Extract the (x, y) coordinate from the center of the cell holding the provided text.  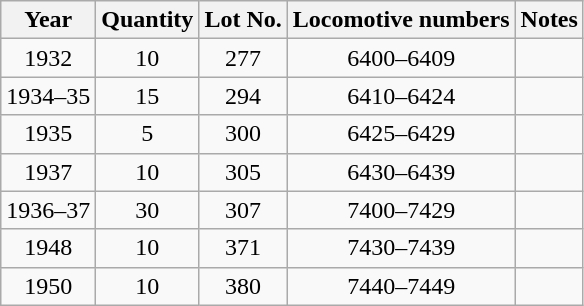
1950 (48, 286)
6400–6409 (401, 58)
307 (243, 210)
6410–6424 (401, 96)
7430–7439 (401, 248)
Year (48, 20)
305 (243, 172)
1936–37 (48, 210)
380 (243, 286)
1935 (48, 134)
6430–6439 (401, 172)
371 (243, 248)
1948 (48, 248)
7400–7429 (401, 210)
7440–7449 (401, 286)
Quantity (148, 20)
15 (148, 96)
1937 (48, 172)
5 (148, 134)
1932 (48, 58)
30 (148, 210)
294 (243, 96)
6425–6429 (401, 134)
Notes (549, 20)
Lot No. (243, 20)
300 (243, 134)
277 (243, 58)
Locomotive numbers (401, 20)
1934–35 (48, 96)
